Output the (x, y) coordinate of the center of the cell containing the given text.  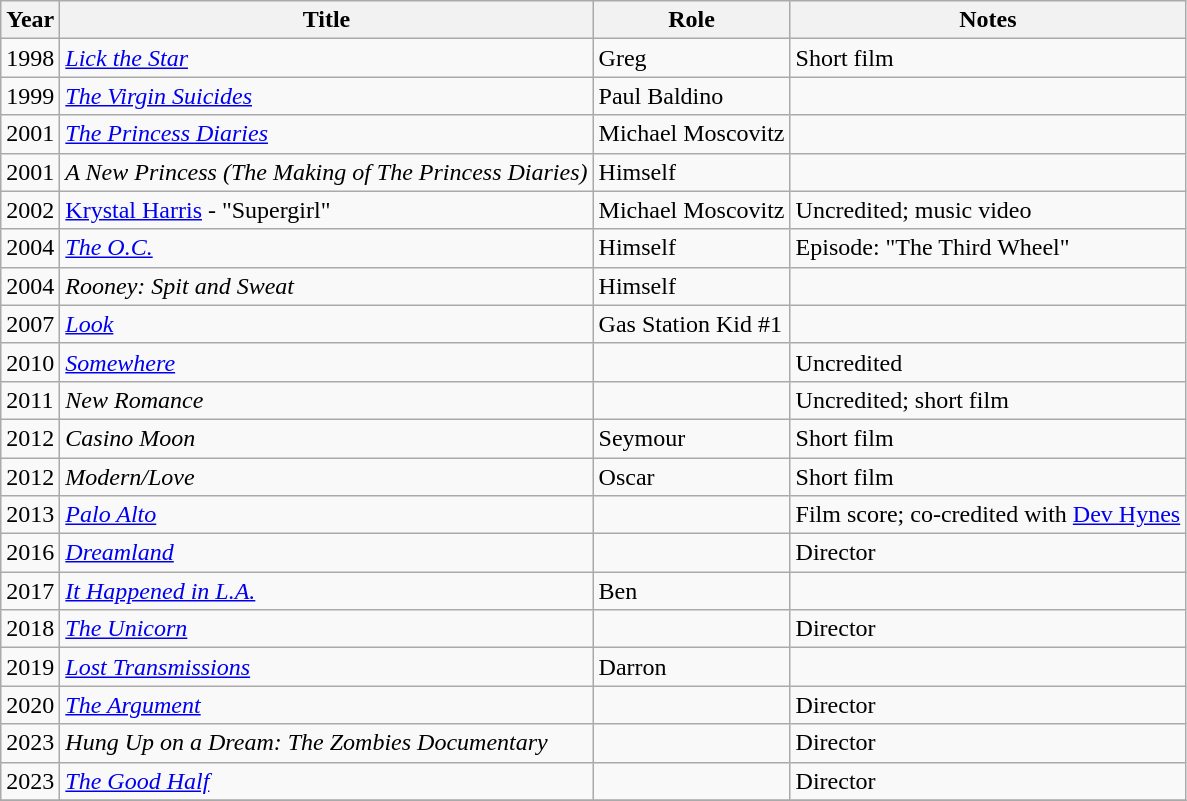
Oscar (692, 477)
Greg (692, 58)
Gas Station Kid #1 (692, 324)
2013 (30, 515)
1998 (30, 58)
Krystal Harris - "Supergirl" (326, 210)
Notes (988, 20)
Palo Alto (326, 515)
Title (326, 20)
2002 (30, 210)
Look (326, 324)
Hung Up on a Dream: The Zombies Documentary (326, 743)
New Romance (326, 400)
Darron (692, 667)
Uncredited; short film (988, 400)
Film score; co-credited with Dev Hynes (988, 515)
Uncredited (988, 362)
Role (692, 20)
2018 (30, 629)
Lost Transmissions (326, 667)
Somewhere (326, 362)
Rooney: Spit and Sweat (326, 286)
Casino Moon (326, 438)
Paul Baldino (692, 96)
The Unicorn (326, 629)
The Argument (326, 705)
The Princess Diaries (326, 134)
Ben (692, 591)
2017 (30, 591)
Modern/Love (326, 477)
It Happened in L.A. (326, 591)
2020 (30, 705)
Seymour (692, 438)
1999 (30, 96)
The Good Half (326, 781)
2007 (30, 324)
2016 (30, 553)
2010 (30, 362)
A New Princess (The Making of The Princess Diaries) (326, 172)
The O.C. (326, 248)
Lick the Star (326, 58)
Episode: "The Third Wheel" (988, 248)
Uncredited; music video (988, 210)
Year (30, 20)
The Virgin Suicides (326, 96)
Dreamland (326, 553)
2011 (30, 400)
2019 (30, 667)
